Extract the (x, y) coordinate from the center of the cell holding the provided text.  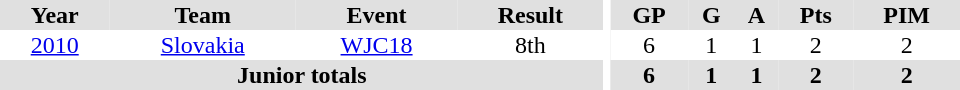
8th (530, 45)
Pts (816, 15)
2010 (54, 45)
A (757, 15)
Year (54, 15)
WJC18 (376, 45)
GP (649, 15)
Result (530, 15)
PIM (906, 15)
Slovakia (202, 45)
Team (202, 15)
Event (376, 15)
Junior totals (302, 75)
G (712, 15)
